Output the [X, Y] coordinate of the center of the cell containing the given text.  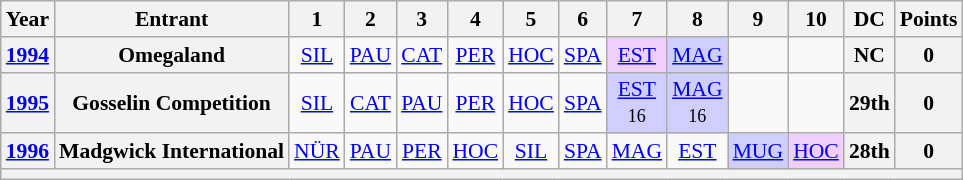
MAG16 [698, 102]
2 [370, 19]
EST16 [638, 102]
Gosselin Competition [172, 102]
1996 [28, 152]
NC [870, 55]
Year [28, 19]
5 [531, 19]
7 [638, 19]
6 [583, 19]
1994 [28, 55]
DC [870, 19]
MUG [758, 152]
4 [475, 19]
Omegaland [172, 55]
Points [929, 19]
10 [816, 19]
28th [870, 152]
1 [317, 19]
Madgwick International [172, 152]
9 [758, 19]
8 [698, 19]
29th [870, 102]
1995 [28, 102]
3 [422, 19]
Entrant [172, 19]
NÜR [317, 152]
